Determine the (x, y) coordinate at the center of the cell enclosing the given text.  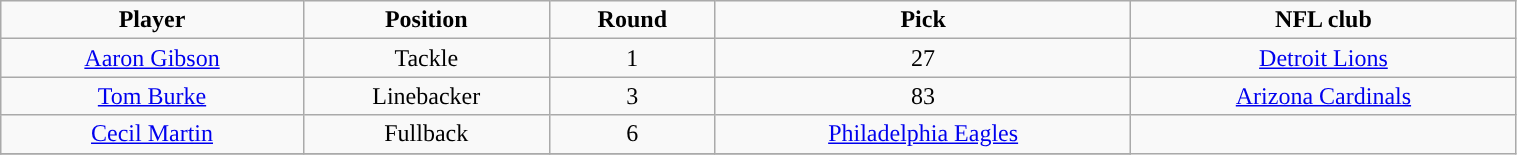
Position (426, 20)
Philadelphia Eagles (922, 134)
Detroit Lions (1324, 58)
Round (632, 20)
83 (922, 96)
Tom Burke (152, 96)
NFL club (1324, 20)
6 (632, 134)
Linebacker (426, 96)
Pick (922, 20)
Player (152, 20)
1 (632, 58)
3 (632, 96)
Arizona Cardinals (1324, 96)
Aaron Gibson (152, 58)
27 (922, 58)
Tackle (426, 58)
Fullback (426, 134)
Cecil Martin (152, 134)
